Identify which cell holds the provided text, then report its [X, Y] central coordinate. 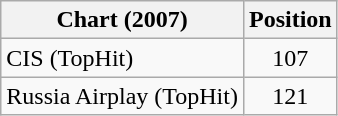
107 [290, 58]
Russia Airplay (TopHit) [122, 96]
Position [290, 20]
Chart (2007) [122, 20]
CIS (TopHit) [122, 58]
121 [290, 96]
